From the cell containing the given text, extract its center point as (x, y) coordinate. 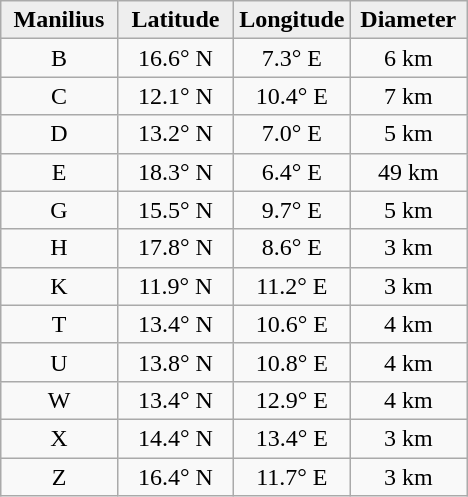
11.9° N (175, 286)
13.4° E (292, 438)
Z (59, 477)
B (59, 58)
Diameter (408, 20)
16.6° N (175, 58)
10.6° E (292, 324)
17.8° N (175, 248)
9.7° E (292, 210)
6 km (408, 58)
11.7° E (292, 477)
10.8° E (292, 362)
E (59, 172)
8.6° E (292, 248)
7.0° E (292, 134)
Longitude (292, 20)
T (59, 324)
10.4° E (292, 96)
18.3° N (175, 172)
49 km (408, 172)
6.4° E (292, 172)
12.1° N (175, 96)
15.5° N (175, 210)
13.2° N (175, 134)
14.4° N (175, 438)
W (59, 400)
11.2° E (292, 286)
G (59, 210)
H (59, 248)
7 km (408, 96)
D (59, 134)
7.3° E (292, 58)
C (59, 96)
U (59, 362)
Latitude (175, 20)
Manilius (59, 20)
16.4° N (175, 477)
X (59, 438)
13.8° N (175, 362)
12.9° E (292, 400)
K (59, 286)
